Locate the cell with the specified text and output its (x, y) center coordinate. 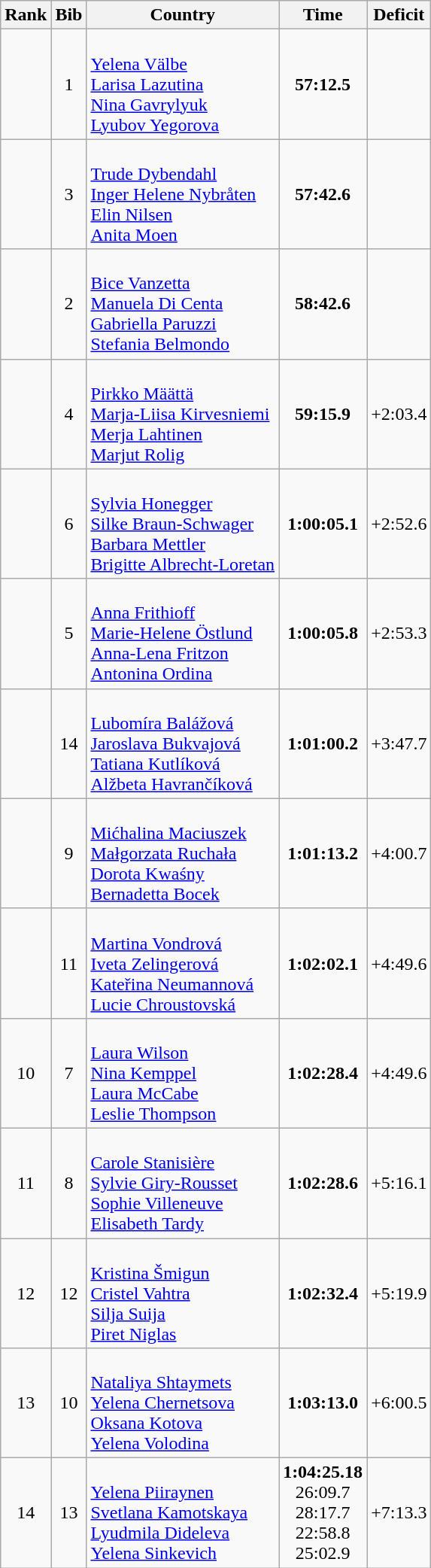
+2:52.6 (399, 524)
Country (183, 15)
1:02:28.6 (323, 1183)
+2:53.3 (399, 634)
Pirkko MäättäMarja-Liisa KirvesniemiMerja LahtinenMarjut Rolig (183, 414)
+5:19.9 (399, 1293)
6 (69, 524)
8 (69, 1183)
59:15.9 (323, 414)
1:03:13.0 (323, 1403)
1:00:05.1 (323, 524)
Deficit (399, 15)
1:02:02.1 (323, 963)
+2:03.4 (399, 414)
Rank (26, 15)
Anna FrithioffMarie-Helene ÖstlundAnna-Lena FritzonAntonina Ordina (183, 634)
Nataliya ShtaymetsYelena ChernetsovaOksana KotovaYelena Volodina (183, 1403)
Bice Vanzetta Manuela Di CentaGabriella ParuzziStefania Belmondo (183, 304)
Lubomíra BalážováJaroslava BukvajováTatiana KutlíkováAlžbeta Havrančíková (183, 743)
+6:00.5 (399, 1403)
9 (69, 853)
+3:47.7 (399, 743)
3 (69, 194)
Yelena PiiraynenSvetlana KamotskayaLyudmila DidelevaYelena Sinkevich (183, 1513)
+7:13.3 (399, 1513)
5 (69, 634)
4 (69, 414)
Carole StanisièreSylvie Giry-RoussetSophie VilleneuveElisabeth Tardy (183, 1183)
Time (323, 15)
Martina VondrováIveta ZelingerováKateřina NeumannováLucie Chroustovská (183, 963)
Bib (69, 15)
+5:16.1 (399, 1183)
1:02:32.4 (323, 1293)
57:12.5 (323, 84)
58:42.6 (323, 304)
Mićhalina MaciuszekMałgorzata RuchałaDorota KwaśnyBernadetta Bocek (183, 853)
1:02:28.4 (323, 1073)
1:01:13.2 (323, 853)
1:00:05.8 (323, 634)
1 (69, 84)
Trude Dybendahl Inger Helene NybråtenElin NilsenAnita Moen (183, 194)
Kristina ŠmigunCristel VahtraSilja SuijaPiret Niglas (183, 1293)
Sylvia HoneggerSilke Braun-SchwagerBarbara MettlerBrigitte Albrecht-Loretan (183, 524)
1:04:25.1826:09.728:17.722:58.825:02.9 (323, 1513)
Yelena Välbe Larisa LazutinaNina GavrylyukLyubov Yegorova (183, 84)
+4:00.7 (399, 853)
57:42.6 (323, 194)
1:01:00.2 (323, 743)
2 (69, 304)
Laura WilsonNina KemppelLaura McCabeLeslie Thompson (183, 1073)
7 (69, 1073)
